Return the (x, y) coordinate for the center point of the cell that contains the specified text.  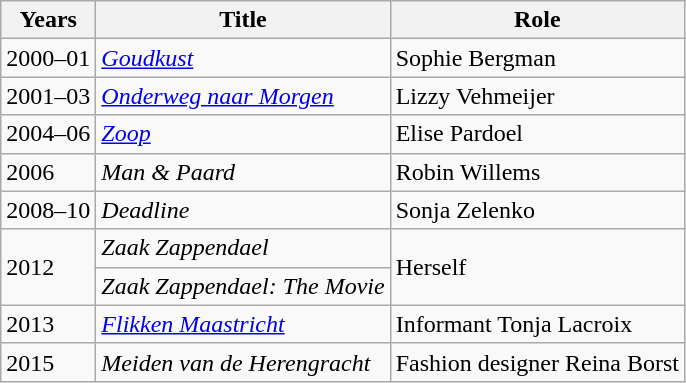
Elise Pardoel (537, 134)
Zaak Zappendael: The Movie (243, 286)
2008–10 (48, 210)
Zoop (243, 134)
Deadline (243, 210)
Sophie Bergman (537, 58)
Goudkust (243, 58)
2001–03 (48, 96)
Meiden van de Herengracht (243, 362)
Informant Tonja Lacroix (537, 324)
Herself (537, 267)
2006 (48, 172)
2012 (48, 267)
2004–06 (48, 134)
Onderweg naar Morgen (243, 96)
2015 (48, 362)
Role (537, 20)
Robin Willems (537, 172)
Years (48, 20)
Title (243, 20)
Man & Paard (243, 172)
2013 (48, 324)
Sonja Zelenko (537, 210)
Fashion designer Reina Borst (537, 362)
2000–01 (48, 58)
Lizzy Vehmeijer (537, 96)
Zaak Zappendael (243, 248)
Flikken Maastricht (243, 324)
